For the text-containing cell, return its midpoint in (X, Y) coordinate format. 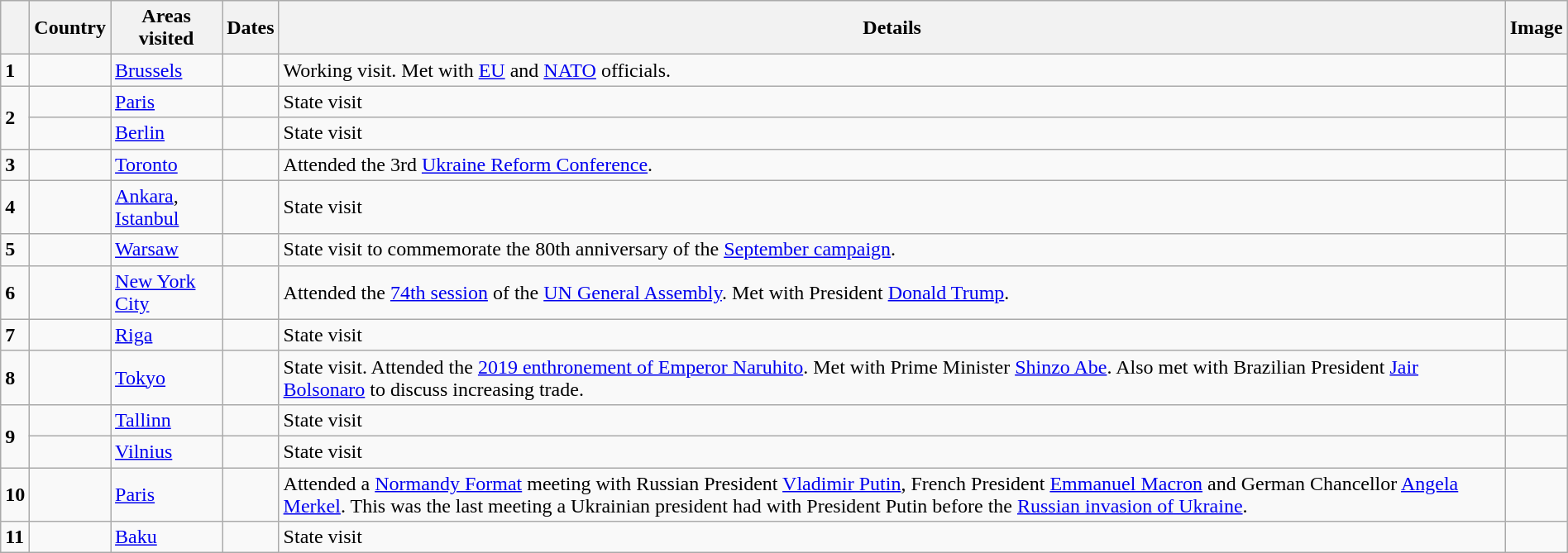
Attended the 74th session of the UN General Assembly. Met with President Donald Trump. (892, 293)
Working visit. Met with EU and NATO officials. (892, 70)
Brussels (167, 70)
Details (892, 28)
Country (70, 28)
Dates (251, 28)
Areas visited (167, 28)
3 (15, 164)
Image (1537, 28)
Berlin (167, 133)
State visit to commemorate the 80th anniversary of the September campaign. (892, 250)
5 (15, 250)
4 (15, 207)
New York City (167, 293)
1 (15, 70)
7 (15, 335)
2 (15, 117)
Riga (167, 335)
Vilnius (167, 451)
Toronto (167, 164)
10 (15, 494)
Tokyo (167, 377)
9 (15, 436)
6 (15, 293)
8 (15, 377)
11 (15, 537)
Attended the 3rd Ukraine Reform Conference. (892, 164)
Warsaw (167, 250)
Ankara, Istanbul (167, 207)
Tallinn (167, 420)
Baku (167, 537)
